Scan for the cell matching the given text and deliver its (x, y) coordinate at center. 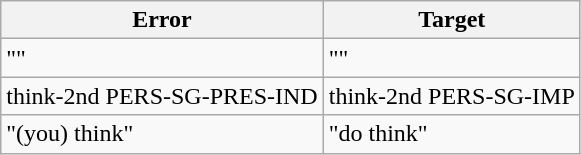
think-2nd PERS-SG-IMP (452, 96)
Target (452, 20)
"(you) think" (162, 134)
think-2nd PERS-SG-PRES-IND (162, 96)
Error (162, 20)
"do think" (452, 134)
